Search for the cell housing the specified text and yield its [x, y] center coordinate. 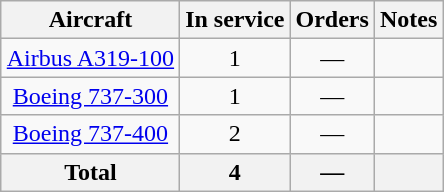
Boeing 737-300 [90, 96]
Boeing 737-400 [90, 134]
Aircraft [90, 20]
Total [90, 172]
Orders [332, 20]
4 [235, 172]
Notes [408, 20]
Airbus A319-100 [90, 58]
In service [235, 20]
2 [235, 134]
